Detect which cell encompasses the target text, then output its [x, y] center coordinate. 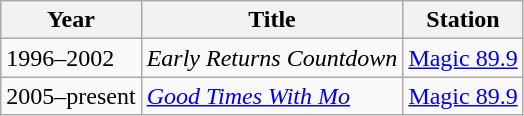
Year [71, 20]
1996–2002 [71, 58]
2005–present [71, 96]
Title [272, 20]
Station [463, 20]
Early Returns Countdown [272, 58]
Good Times With Mo [272, 96]
